Detect which cell encompasses the target text, then output its (X, Y) center coordinate. 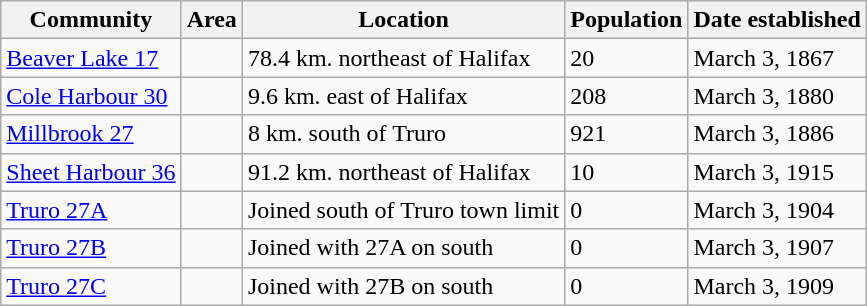
Population (626, 20)
78.4 km. northeast of Halifax (403, 58)
20 (626, 58)
March 3, 1904 (777, 210)
Joined with 27A on south (403, 248)
March 3, 1880 (777, 96)
March 3, 1867 (777, 58)
208 (626, 96)
Date established (777, 20)
March 3, 1886 (777, 134)
March 3, 1909 (777, 286)
March 3, 1915 (777, 172)
91.2 km. northeast of Halifax (403, 172)
Area (212, 20)
Cole Harbour 30 (91, 96)
Location (403, 20)
Joined south of Truro town limit (403, 210)
Truro 27B (91, 248)
10 (626, 172)
8 km. south of Truro (403, 134)
Millbrook 27 (91, 134)
Beaver Lake 17 (91, 58)
Truro 27C (91, 286)
921 (626, 134)
Joined with 27B on south (403, 286)
March 3, 1907 (777, 248)
Community (91, 20)
9.6 km. east of Halifax (403, 96)
Truro 27A (91, 210)
Sheet Harbour 36 (91, 172)
